From the cell containing the given text, extract its center point as [x, y] coordinate. 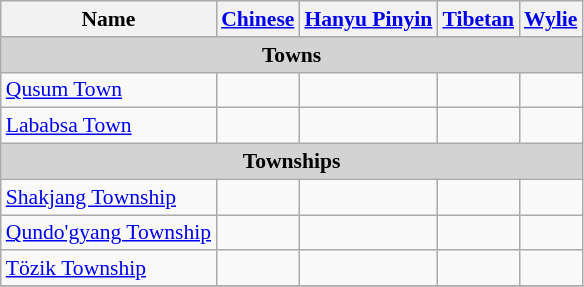
Chinese [258, 19]
Name [108, 19]
Qundo'gyang Township [108, 233]
Shakjang Township [108, 197]
Wylie [550, 19]
Hanyu Pinyin [368, 19]
Tibetan [478, 19]
Townships [292, 162]
Qusum Town [108, 90]
Lababsa Town [108, 126]
Towns [292, 55]
Tözik Township [108, 269]
